Output the (x, y) coordinate of the center of the cell containing the given text.  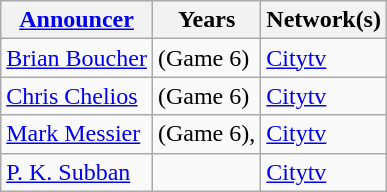
P. K. Subban (77, 172)
Brian Boucher (77, 58)
Chris Chelios (77, 96)
Mark Messier (77, 134)
Years (206, 20)
Announcer (77, 20)
Network(s) (324, 20)
(Game 6), (206, 134)
